Capture the cell that displays the provided text and extract its [x, y] central coordinate. 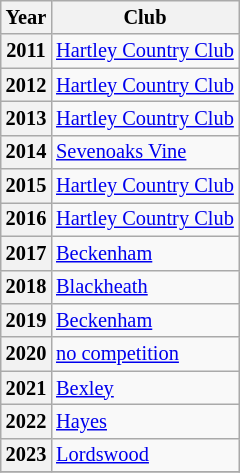
2018 [26, 287]
2021 [26, 388]
2014 [26, 152]
Bexley [145, 388]
Year [26, 17]
Lordswood [145, 455]
2013 [26, 118]
2022 [26, 421]
2020 [26, 354]
no competition [145, 354]
2017 [26, 253]
2015 [26, 186]
Blackheath [145, 287]
2011 [26, 51]
Hayes [145, 421]
Club [145, 17]
2012 [26, 85]
2016 [26, 219]
2019 [26, 320]
2023 [26, 455]
Sevenoaks Vine [145, 152]
